Pinpoint the cell where the given text exists, returning its [x, y] midpoint coordinate. 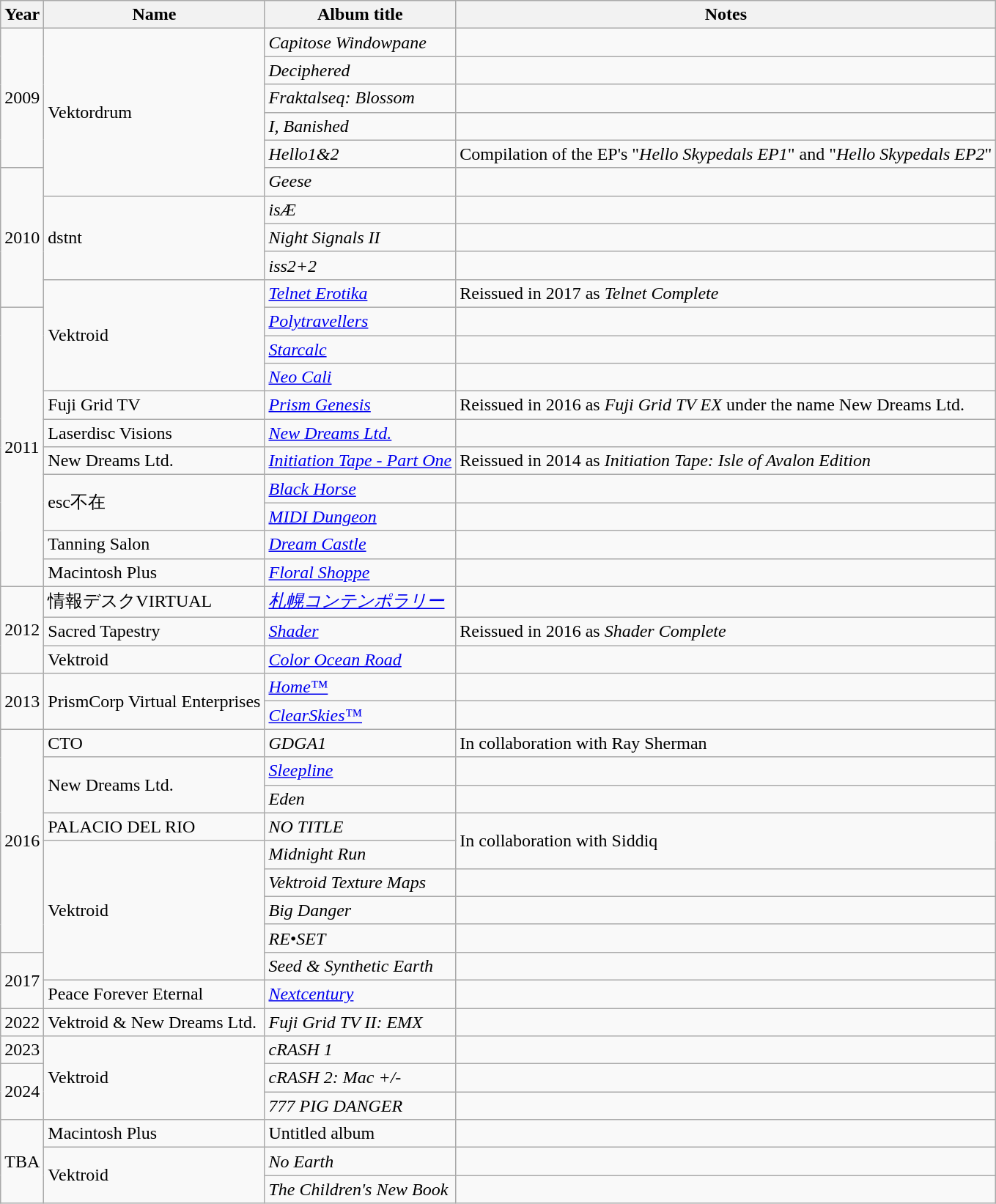
The Children's New Book [361, 1189]
Vektroid & New Dreams Ltd. [154, 1022]
ClearSkies™ [361, 715]
Shader [361, 632]
情報デスクVIRTUAL [154, 602]
Home™ [361, 687]
In collaboration with Ray Sherman [726, 743]
2012 [22, 630]
Fuji Grid TV [154, 405]
Year [22, 15]
2013 [22, 701]
Sacred Tapestry [154, 632]
Starcalc [361, 350]
Sleepline [361, 771]
Midnight Run [361, 854]
2023 [22, 1050]
Hello1&2 [361, 154]
Capitose Windowpane [361, 43]
Notes [726, 15]
Vektroid Texture Maps [361, 882]
Laserdisc Visions [154, 433]
Floral Shoppe [361, 572]
Seed & Synthetic Earth [361, 966]
Color Ocean Road [361, 660]
I, Banished [361, 126]
isÆ [361, 210]
Fraktalseq: Blossom [361, 98]
Polytravellers [361, 321]
Untitled album [361, 1134]
Tanning Salon [154, 544]
In collaboration with Siddiq [726, 841]
Reissued in 2016 as Shader Complete [726, 632]
Reissued in 2014 as Initiation Tape: Isle of Avalon Edition [726, 461]
No Earth [361, 1161]
Black Horse [361, 489]
GDGA1 [361, 743]
2017 [22, 980]
TBA [22, 1161]
NO TITLE [361, 827]
Night Signals II [361, 237]
Geese [361, 182]
Eden [361, 799]
2024 [22, 1092]
Deciphered [361, 70]
2011 [22, 447]
2022 [22, 1022]
esc不在 [154, 503]
Vektordrum [154, 112]
2016 [22, 841]
Album title [361, 15]
Peace Forever Eternal [154, 994]
2010 [22, 237]
dstnt [154, 237]
iss2+2 [361, 265]
Neo Cali [361, 377]
2009 [22, 98]
Fuji Grid TV II: EMX [361, 1022]
PALACIO DEL RIO [154, 827]
Reissued in 2017 as Telnet Complete [726, 293]
Initiation Tape - Part One [361, 461]
Dream Castle [361, 544]
Big Danger [361, 910]
cRASH 1 [361, 1050]
Name [154, 15]
cRASH 2: Mac +/- [361, 1078]
Reissued in 2016 as Fuji Grid TV EX under the name New Dreams Ltd. [726, 405]
777 PIG DANGER [361, 1106]
Compilation of the EP's "Hello Skypedals EP1" and "Hello Skypedals EP2" [726, 154]
Prism Genesis [361, 405]
Nextcentury [361, 994]
MIDI Dungeon [361, 517]
CTO [154, 743]
RE•SET [361, 938]
札幌コンテンポラリー [361, 602]
PrismCorp Virtual Enterprises [154, 701]
Telnet Erotika [361, 293]
